Extract the [x, y] coordinate from the center of the cell holding the provided text.  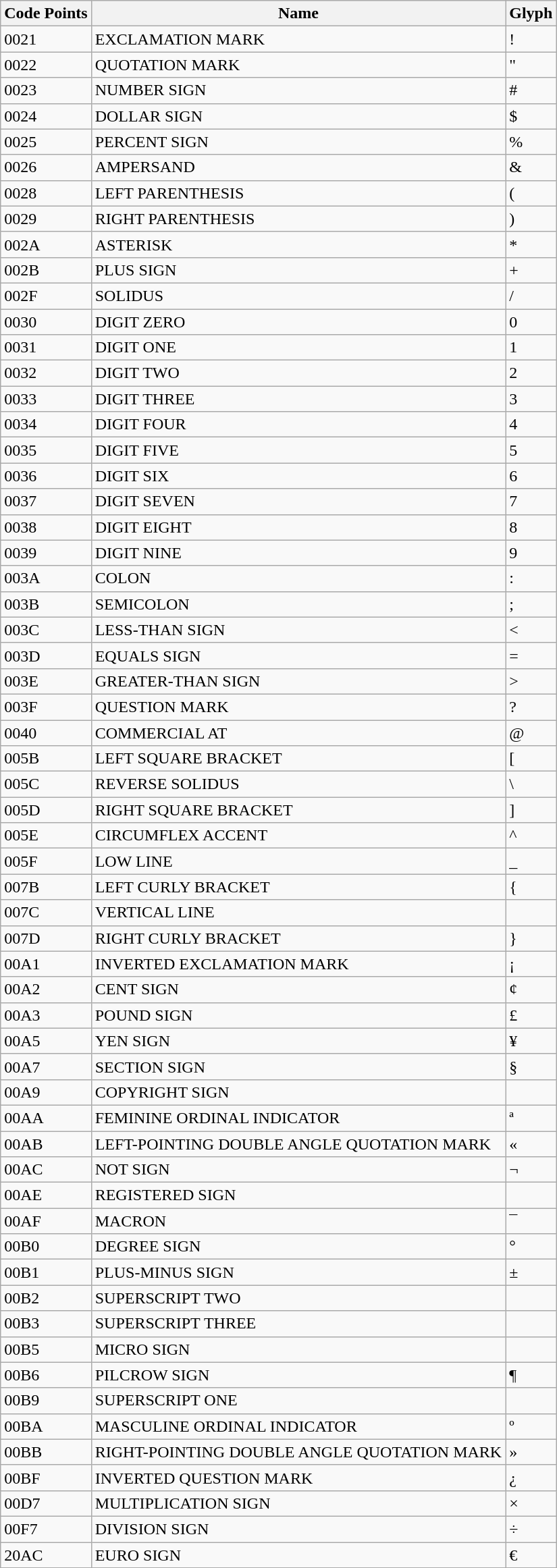
LEFT-POINTING DOUBLE ANGLE QUOTATION MARK [298, 1144]
0025 [46, 142]
007B [46, 887]
YEN SIGN [298, 1041]
} [531, 938]
MULTIPLICATION SIGN [298, 1503]
0 [531, 322]
° [531, 1247]
0035 [46, 450]
¶ [531, 1375]
§ [531, 1066]
007D [46, 938]
SECTION SIGN [298, 1066]
^ [531, 836]
¡ [531, 964]
0031 [46, 348]
00AA [46, 1118]
LEFT PARENTHESIS [298, 193]
* [531, 244]
INVERTED QUESTION MARK [298, 1478]
) [531, 219]
0038 [46, 527]
7 [531, 502]
SOLIDUS [298, 296]
< [531, 630]
@ [531, 732]
0037 [46, 502]
007C [46, 913]
0034 [46, 425]
¯ [531, 1221]
[ [531, 759]
00B1 [46, 1272]
002F [46, 296]
SUPERSCRIPT TWO [298, 1298]
00B6 [46, 1375]
COMMERCIAL AT [298, 732]
GREATER-THAN SIGN [298, 681]
0032 [46, 373]
Glyph [531, 13]
RIGHT-POINTING DOUBLE ANGLE QUOTATION MARK [298, 1452]
0021 [46, 39]
0028 [46, 193]
003D [46, 655]
SUPERSCRIPT ONE [298, 1401]
00D7 [46, 1503]
NOT SIGN [298, 1170]
+ [531, 270]
3 [531, 399]
LOW LINE [298, 861]
EQUALS SIGN [298, 655]
003F [46, 707]
& [531, 167]
00BA [46, 1426]
? [531, 707]
8 [531, 527]
005E [46, 836]
RIGHT CURLY BRACKET [298, 938]
5 [531, 450]
DIGIT NINE [298, 553]
20AC [46, 1555]
FEMININE ORDINAL INDICATOR [298, 1118]
PLUS-MINUS SIGN [298, 1272]
VERTICAL LINE [298, 913]
! [531, 39]
QUOTATION MARK [298, 65]
> [531, 681]
2 [531, 373]
{ [531, 887]
Name [298, 13]
£ [531, 1015]
9 [531, 553]
00A1 [46, 964]
DIGIT SEVEN [298, 502]
005C [46, 784]
] [531, 810]
RIGHT PARENTHESIS [298, 219]
00A2 [46, 990]
0022 [46, 65]
00A5 [46, 1041]
« [531, 1144]
QUESTION MARK [298, 707]
" [531, 65]
$ [531, 116]
SUPERSCRIPT THREE [298, 1324]
MICRO SIGN [298, 1349]
DIGIT FOUR [298, 425]
0040 [46, 732]
003C [46, 630]
DIGIT FIVE [298, 450]
00BF [46, 1478]
RIGHT SQUARE BRACKET [298, 810]
005F [46, 861]
_ [531, 861]
; [531, 604]
00AC [46, 1170]
00AB [46, 1144]
º [531, 1426]
/ [531, 296]
00B5 [46, 1349]
DIGIT EIGHT [298, 527]
DIGIT ZERO [298, 322]
DOLLAR SIGN [298, 116]
NUMBER SIGN [298, 90]
00AF [46, 1221]
REVERSE SOLIDUS [298, 784]
¿ [531, 1478]
CENT SIGN [298, 990]
: [531, 578]
003E [46, 681]
002B [46, 270]
DEGREE SIGN [298, 1247]
MACRON [298, 1221]
0029 [46, 219]
6 [531, 476]
SEMICOLON [298, 604]
INVERTED EXCLAMATION MARK [298, 964]
003B [46, 604]
1 [531, 348]
PERCENT SIGN [298, 142]
005B [46, 759]
00AE [46, 1195]
POUND SIGN [298, 1015]
PILCROW SIGN [298, 1375]
LEFT CURLY BRACKET [298, 887]
÷ [531, 1529]
003A [46, 578]
0030 [46, 322]
¥ [531, 1041]
0039 [46, 553]
AMPERSAND [298, 167]
0033 [46, 399]
005D [46, 810]
00B2 [46, 1298]
± [531, 1272]
» [531, 1452]
( [531, 193]
EURO SIGN [298, 1555]
COPYRIGHT SIGN [298, 1092]
DIGIT ONE [298, 348]
002A [46, 244]
DIGIT THREE [298, 399]
DIGIT SIX [298, 476]
€ [531, 1555]
Code Points [46, 13]
CIRCUMFLEX ACCENT [298, 836]
DIVISION SIGN [298, 1529]
00A3 [46, 1015]
# [531, 90]
00B9 [46, 1401]
00F7 [46, 1529]
00A9 [46, 1092]
¬ [531, 1170]
00A7 [46, 1066]
× [531, 1503]
00BB [46, 1452]
LEFT SQUARE BRACKET [298, 759]
EXCLAMATION MARK [298, 39]
COLON [298, 578]
¢ [531, 990]
REGISTERED SIGN [298, 1195]
PLUS SIGN [298, 270]
= [531, 655]
ª [531, 1118]
0026 [46, 167]
00B0 [46, 1247]
LESS-THAN SIGN [298, 630]
0024 [46, 116]
MASCULINE ORDINAL INDICATOR [298, 1426]
0023 [46, 90]
00B3 [46, 1324]
% [531, 142]
DIGIT TWO [298, 373]
4 [531, 425]
ASTERISK [298, 244]
\ [531, 784]
0036 [46, 476]
